Provide the [x, y] coordinate of the cell's center where the given text is located.  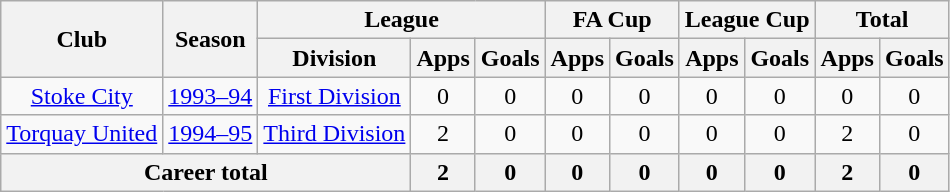
Club [82, 39]
Career total [206, 172]
Total [882, 20]
Stoke City [82, 96]
First Division [334, 96]
Third Division [334, 134]
Season [210, 39]
Division [334, 58]
1993–94 [210, 96]
FA Cup [612, 20]
League [402, 20]
League Cup [747, 20]
Torquay United [82, 134]
1994–95 [210, 134]
